Output the [X, Y] coordinate of the center of the cell containing the given text.  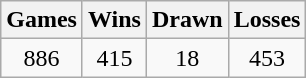
Losses [267, 20]
Games [42, 20]
886 [42, 58]
453 [267, 58]
Drawn [187, 20]
Wins [114, 20]
18 [187, 58]
415 [114, 58]
